Locate the cell with the specified text and output its [X, Y] center coordinate. 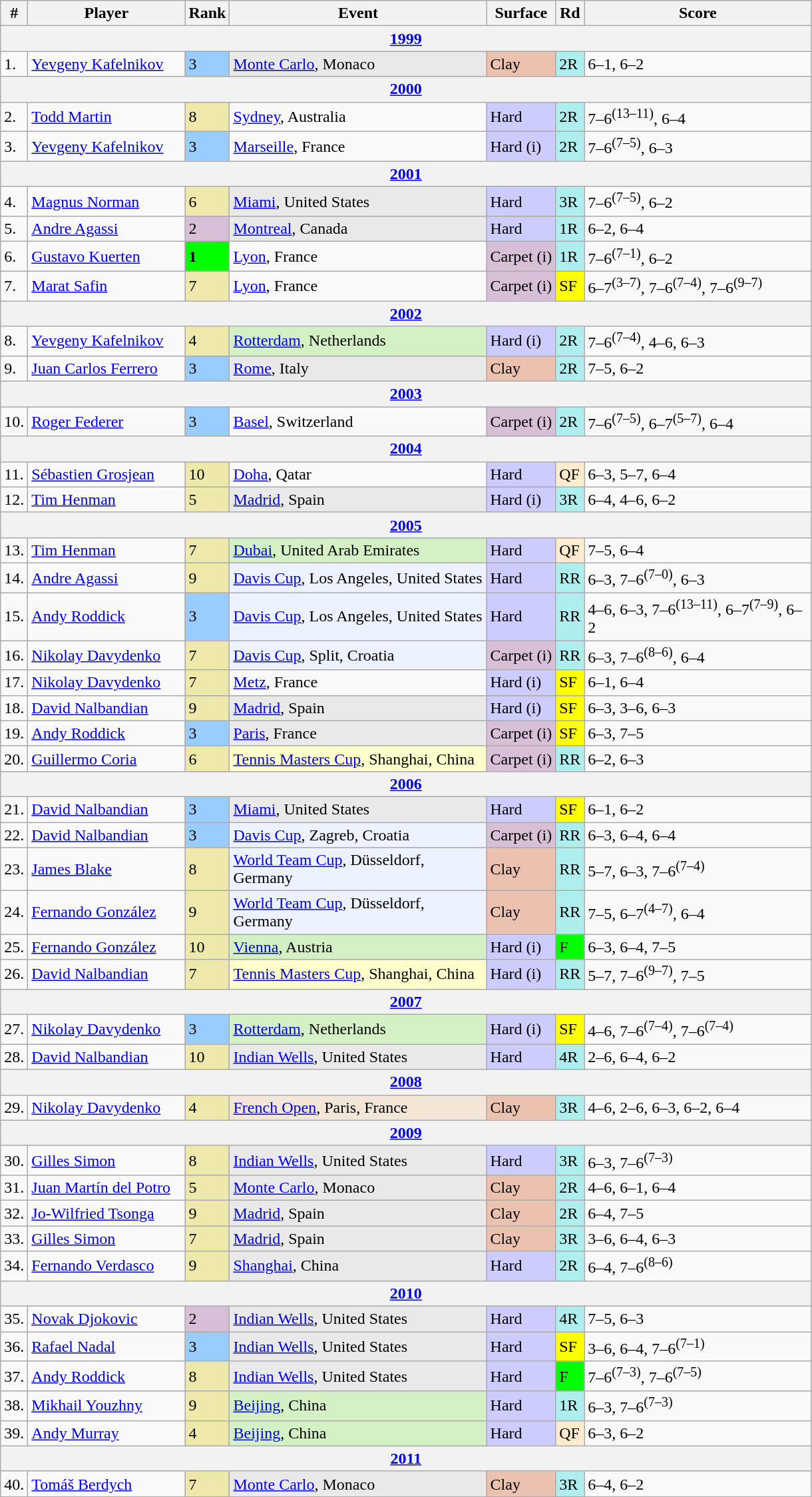
28. [15, 1057]
2009 [406, 1133]
4–6, 7–6(7–4), 7–6(7–4) [698, 1030]
4–6, 6–3, 7–6(13–11), 6–7(7–9), 6–2 [698, 617]
7–6(7–5), 6–2 [698, 201]
7–6(7–5), 6–3 [698, 147]
Todd Martin [106, 117]
Juan Martín del Potro [106, 1188]
Score [698, 13]
6. [15, 257]
7–5, 6–2 [698, 369]
6–3, 6–2 [698, 1433]
7–5, 6–4 [698, 550]
Fernando Verdasco [106, 1267]
1999 [406, 39]
6–1, 6–4 [698, 683]
2010 [406, 1294]
Juan Carlos Ferrero [106, 369]
6–3, 3–6, 6–3 [698, 708]
9. [15, 369]
Rafael Nadal [106, 1347]
35. [15, 1319]
Magnus Norman [106, 201]
17. [15, 683]
31. [15, 1188]
2006 [406, 784]
32. [15, 1213]
24. [15, 912]
1. [15, 64]
# [15, 13]
Vienna, Austria [358, 947]
2008 [406, 1082]
6–3, 6–4, 6–4 [698, 835]
2–6, 6–4, 6–2 [698, 1057]
2005 [406, 525]
3–6, 6–4, 6–3 [698, 1239]
Shanghai, China [358, 1267]
13. [15, 550]
Roger Federer [106, 422]
Event [358, 13]
34. [15, 1267]
8. [15, 341]
2002 [406, 314]
14. [15, 578]
25. [15, 947]
16. [15, 655]
7–5, 6–7(4–7), 6–4 [698, 912]
29. [15, 1107]
36. [15, 1347]
7–5, 6–3 [698, 1319]
Metz, France [358, 683]
Rome, Italy [358, 369]
Novak Djokovic [106, 1319]
Montreal, Canada [358, 229]
6–3, 7–6(7–0), 6–3 [698, 578]
3. [15, 147]
7–6(7–3), 7–6(7–5) [698, 1376]
37. [15, 1376]
2003 [406, 394]
18. [15, 708]
2004 [406, 449]
Rank [208, 13]
6–3, 7–5 [698, 733]
Marat Safin [106, 286]
6–2, 6–3 [698, 758]
38. [15, 1406]
11. [15, 474]
Rd [570, 13]
6–4, 6–2 [698, 1484]
2001 [406, 174]
Sébastien Grosjean [106, 474]
Dubai, United Arab Emirates [358, 550]
Mikhail Youzhny [106, 1406]
40. [15, 1484]
30. [15, 1160]
19. [15, 733]
Basel, Switzerland [358, 422]
7–6(7–5), 6–7(5–7), 6–4 [698, 422]
5–7, 6–3, 7–6(7–4) [698, 870]
4–6, 6–1, 6–4 [698, 1188]
Gustavo Kuerten [106, 257]
2011 [406, 1458]
21. [15, 809]
22. [15, 835]
39. [15, 1433]
Andy Murray [106, 1433]
15. [15, 617]
7. [15, 286]
5. [15, 229]
6–3, 7–6(8–6), 6–4 [698, 655]
James Blake [106, 870]
Paris, France [358, 733]
Doha, Qatar [358, 474]
26. [15, 975]
6–3, 6–4, 7–5 [698, 947]
27. [15, 1030]
3–6, 6–4, 7–6(7–1) [698, 1347]
20. [15, 758]
4. [15, 201]
6–4, 7–5 [698, 1213]
2000 [406, 89]
7–6(7–4), 4–6, 6–3 [698, 341]
Jo-Wilfried Tsonga [106, 1213]
5–7, 7–6(9–7), 7–5 [698, 975]
33. [15, 1239]
6–3, 5–7, 6–4 [698, 474]
4–6, 2–6, 6–3, 6–2, 6–4 [698, 1107]
12. [15, 499]
6–4, 4–6, 6–2 [698, 499]
7–6(7–1), 6–2 [698, 257]
6–2, 6–4 [698, 229]
6–7(3–7), 7–6(7–4), 7–6(9–7) [698, 286]
10. [15, 422]
Guillermo Coria [106, 758]
Player [106, 13]
6–4, 7–6(8–6) [698, 1267]
French Open, Paris, France [358, 1107]
Tomáš Berdych [106, 1484]
7–6(13–11), 6–4 [698, 117]
2. [15, 117]
Davis Cup, Zagreb, Croatia [358, 835]
Sydney, Australia [358, 117]
Surface [521, 13]
Davis Cup, Split, Croatia [358, 655]
1 [208, 257]
23. [15, 870]
2007 [406, 1002]
Marseille, France [358, 147]
